Determine the (x, y) coordinate at the center of the cell enclosing the given text.  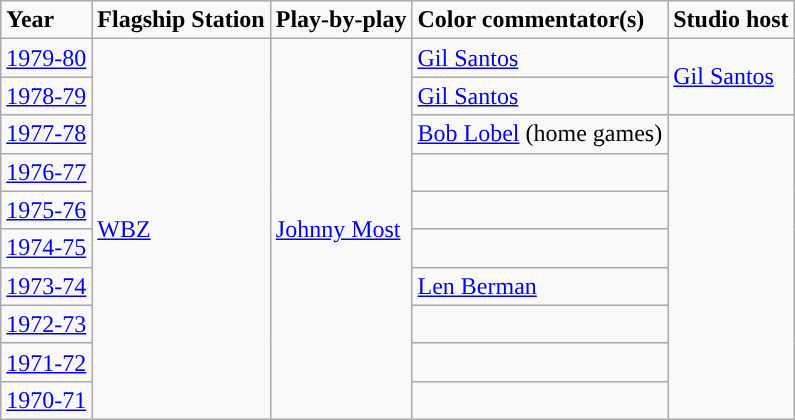
1975-76 (46, 210)
1974-75 (46, 248)
1971-72 (46, 362)
1978-79 (46, 96)
1973-74 (46, 286)
Bob Lobel (home games) (540, 134)
Flagship Station (181, 20)
1979-80 (46, 58)
1976-77 (46, 172)
Color commentator(s) (540, 20)
Studio host (731, 20)
1977-78 (46, 134)
1972-73 (46, 324)
Year (46, 20)
Len Berman (540, 286)
1970-71 (46, 400)
Play-by-play (341, 20)
WBZ (181, 230)
Johnny Most (341, 230)
